From the cell containing the given text, extract its center point as (X, Y) coordinate. 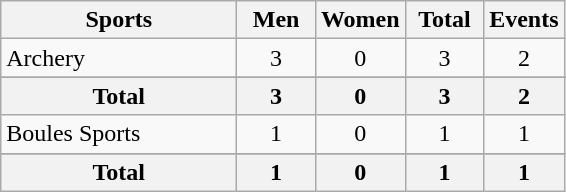
Archery (119, 58)
Men (276, 20)
Sports (119, 20)
Events (524, 20)
Women (360, 20)
Boules Sports (119, 134)
